Detect which cell encompasses the target text, then output its [x, y] center coordinate. 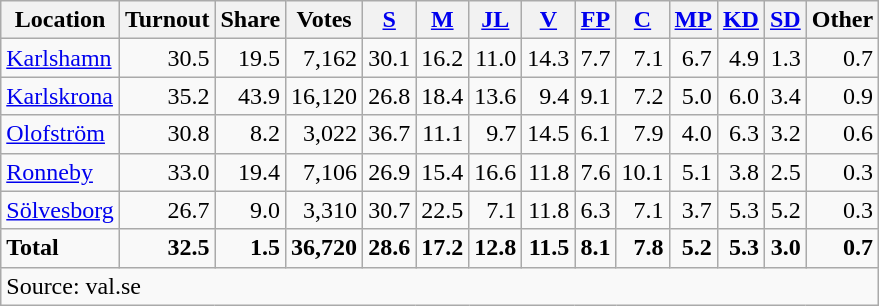
5.0 [693, 96]
Share [250, 20]
1.3 [785, 58]
C [642, 20]
7.9 [642, 134]
4.0 [693, 134]
15.4 [442, 172]
28.6 [390, 248]
19.5 [250, 58]
Karlskrona [60, 96]
3,022 [324, 134]
0.9 [842, 96]
7.2 [642, 96]
9.7 [496, 134]
35.2 [167, 96]
Other [842, 20]
13.6 [496, 96]
30.8 [167, 134]
30.5 [167, 58]
Total [60, 248]
8.2 [250, 134]
16.6 [496, 172]
33.0 [167, 172]
6.1 [596, 134]
9.1 [596, 96]
16,120 [324, 96]
1.5 [250, 248]
9.4 [548, 96]
3.2 [785, 134]
5.1 [693, 172]
26.9 [390, 172]
MP [693, 20]
26.8 [390, 96]
18.4 [442, 96]
36.7 [390, 134]
32.5 [167, 248]
3.7 [693, 210]
10.1 [642, 172]
Sölvesborg [60, 210]
Karlshamn [60, 58]
16.2 [442, 58]
3.4 [785, 96]
8.1 [596, 248]
7,106 [324, 172]
30.7 [390, 210]
7.6 [596, 172]
43.9 [250, 96]
4.9 [740, 58]
26.7 [167, 210]
6.7 [693, 58]
2.5 [785, 172]
SD [785, 20]
Olofström [60, 134]
Location [60, 20]
6.0 [740, 96]
12.8 [496, 248]
7,162 [324, 58]
11.1 [442, 134]
Source: val.se [440, 286]
30.1 [390, 58]
22.5 [442, 210]
11.5 [548, 248]
Ronneby [60, 172]
17.2 [442, 248]
KD [740, 20]
FP [596, 20]
36,720 [324, 248]
3.8 [740, 172]
9.0 [250, 210]
14.3 [548, 58]
JL [496, 20]
S [390, 20]
M [442, 20]
7.8 [642, 248]
3.0 [785, 248]
0.6 [842, 134]
14.5 [548, 134]
V [548, 20]
Votes [324, 20]
19.4 [250, 172]
7.7 [596, 58]
3,310 [324, 210]
11.0 [496, 58]
Turnout [167, 20]
